Detect which cell encompasses the target text, then output its (X, Y) center coordinate. 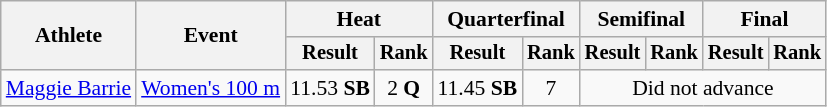
Final (764, 19)
2 Q (404, 88)
Quarterfinal (506, 19)
Event (210, 36)
Women's 100 m (210, 88)
11.45 SB (477, 88)
Athlete (68, 36)
Semifinal (642, 19)
7 (551, 88)
Did not advance (703, 88)
11.53 SB (330, 88)
Heat (358, 19)
Maggie Barrie (68, 88)
